Locate the cell with the specified text and output its (x, y) center coordinate. 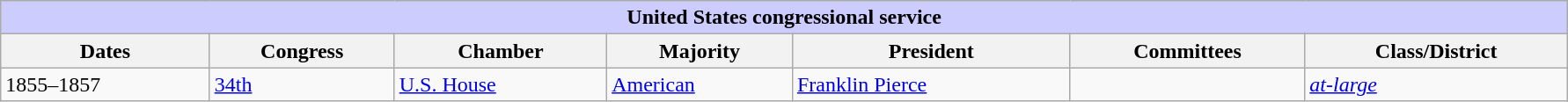
U.S. House (500, 84)
President (931, 51)
34th (302, 84)
Dates (106, 51)
Majority (700, 51)
Class/District (1436, 51)
Franklin Pierce (931, 84)
Committees (1188, 51)
at-large (1436, 84)
United States congressional service (785, 18)
American (700, 84)
Congress (302, 51)
Chamber (500, 51)
1855–1857 (106, 84)
